Capture the cell that displays the provided text and extract its [x, y] central coordinate. 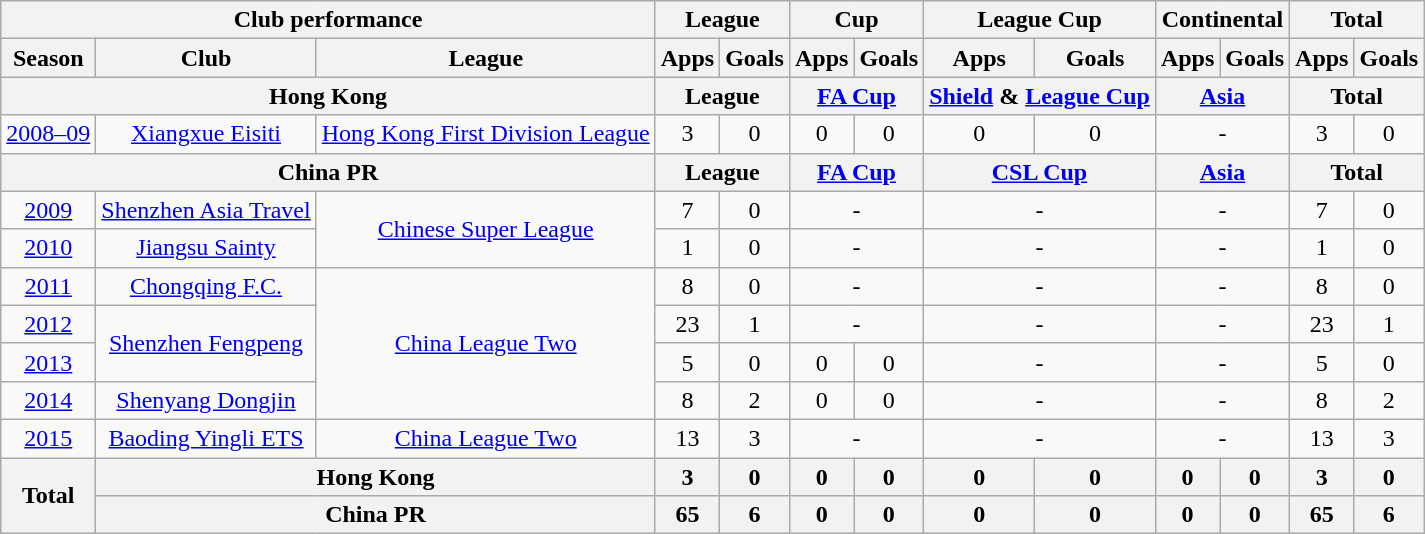
2011 [48, 286]
Season [48, 58]
2010 [48, 248]
2015 [48, 438]
2014 [48, 400]
Continental [1222, 20]
Hong Kong First Division League [486, 134]
Chongqing F.C. [206, 286]
Cup [856, 20]
Shenzhen Asia Travel [206, 210]
Shield & League Cup [1040, 96]
Club [206, 58]
Club performance [328, 20]
2012 [48, 324]
League Cup [1040, 20]
Jiangsu Sainty [206, 248]
Baoding Yingli ETS [206, 438]
2013 [48, 362]
Shenzhen Fengpeng [206, 343]
2009 [48, 210]
Xiangxue Eisiti [206, 134]
Chinese Super League [486, 229]
2008–09 [48, 134]
CSL Cup [1040, 172]
Shenyang Dongjin [206, 400]
